Output the [X, Y] coordinate of the center of the cell containing the given text.  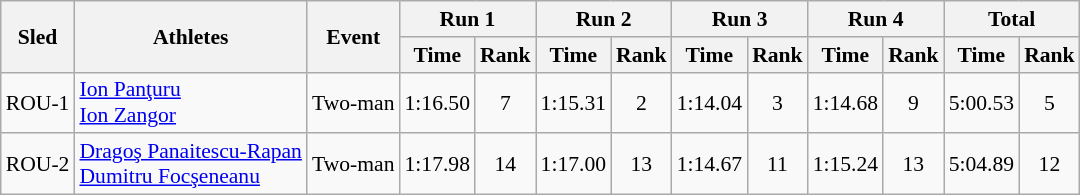
Ion PanţuruIon Zangor [190, 102]
1:17.98 [438, 164]
Dragoş Panaitescu-RapanDumitru Focşeneanu [190, 164]
Event [354, 36]
ROU-2 [38, 164]
Run 2 [604, 19]
7 [506, 102]
1:14.04 [710, 102]
1:15.31 [574, 102]
14 [506, 164]
Sled [38, 36]
9 [914, 102]
Run 3 [740, 19]
11 [778, 164]
1:16.50 [438, 102]
5:00.53 [982, 102]
1:14.67 [710, 164]
1:14.68 [846, 102]
5:04.89 [982, 164]
3 [778, 102]
2 [642, 102]
Run 1 [468, 19]
Athletes [190, 36]
5 [1050, 102]
Run 4 [876, 19]
1:17.00 [574, 164]
Total [1012, 19]
1:15.24 [846, 164]
12 [1050, 164]
ROU-1 [38, 102]
